Locate the cell with the specified text and output its (x, y) center coordinate. 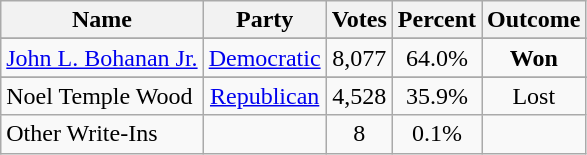
Noel Temple Wood (102, 96)
Lost (534, 96)
Democratic (264, 58)
Name (102, 20)
35.9% (436, 96)
Percent (436, 20)
Outcome (534, 20)
Won (534, 58)
8 (359, 134)
8,077 (359, 58)
4,528 (359, 96)
Party (264, 20)
0.1% (436, 134)
Votes (359, 20)
64.0% (436, 58)
Republican (264, 96)
John L. Bohanan Jr. (102, 58)
Other Write-Ins (102, 134)
